Detect which cell encompasses the target text, then output its [x, y] center coordinate. 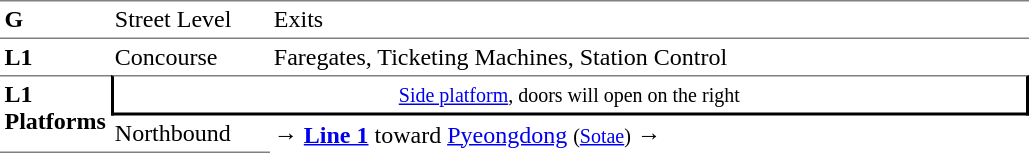
G [55, 20]
Side platform, doors will open on the right [569, 95]
Exits [648, 20]
Concourse [190, 57]
L1Platforms [55, 114]
L1 [55, 57]
Street Level [190, 20]
Faregates, Ticketing Machines, Station Control [648, 57]
